Output the (x, y) coordinate of the center of the cell containing the given text.  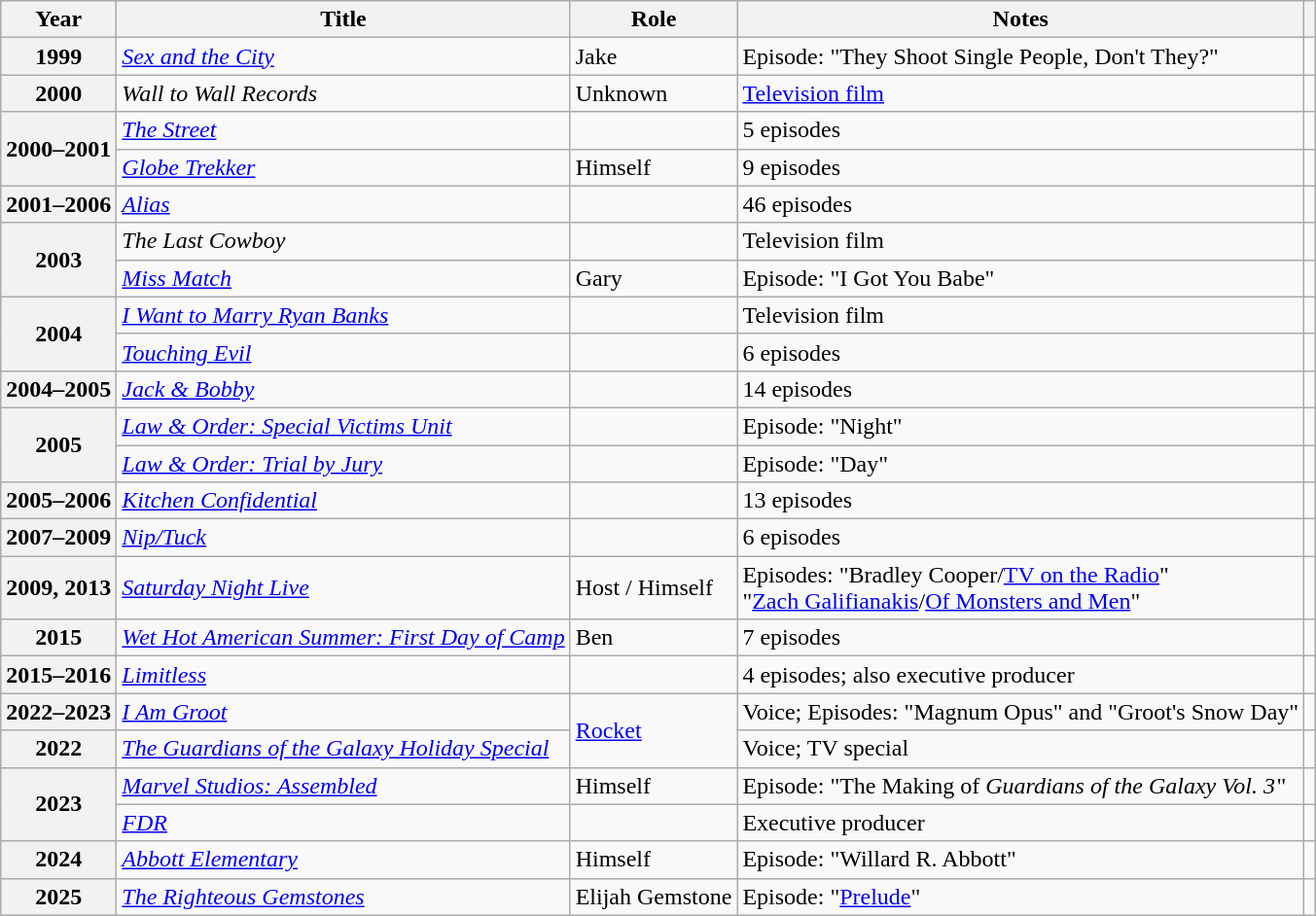
Host / Himself (654, 587)
Saturday Night Live (343, 587)
2005 (58, 444)
Episode: "Willard R. Abbott" (1021, 860)
The Last Cowboy (343, 241)
46 episodes (1021, 204)
I Want to Marry Ryan Banks (343, 315)
1999 (58, 56)
Jake (654, 56)
Episode: "They Shoot Single People, Don't They?" (1021, 56)
Marvel Studios: Assembled (343, 786)
Unknown (654, 93)
Episode: "Night" (1021, 426)
Title (343, 19)
2005–2006 (58, 501)
The Street (343, 130)
Sex and the City (343, 56)
Role (654, 19)
Jack & Bobby (343, 389)
2022–2023 (58, 712)
2015–2016 (58, 675)
2004 (58, 334)
Episode: "Day" (1021, 464)
13 episodes (1021, 501)
Law & Order: Special Victims Unit (343, 426)
FDR (343, 823)
14 episodes (1021, 389)
9 episodes (1021, 167)
Voice; TV special (1021, 749)
I Am Groot (343, 712)
Nip/Tuck (343, 538)
Gary (654, 278)
The Righteous Gemstones (343, 897)
2001–2006 (58, 204)
Elijah Gemstone (654, 897)
2000 (58, 93)
Notes (1021, 19)
Wall to Wall Records (343, 93)
Episode: "The Making of Guardians of the Galaxy Vol. 3 " (1021, 786)
Episodes: "Bradley Cooper/TV on the Radio""Zach Galifianakis/Of Monsters and Men" (1021, 587)
Executive producer (1021, 823)
Alias (343, 204)
Law & Order: Trial by Jury (343, 464)
7 episodes (1021, 638)
Touching Evil (343, 352)
2000–2001 (58, 149)
Abbott Elementary (343, 860)
2022 (58, 749)
2007–2009 (58, 538)
2003 (58, 260)
Kitchen Confidential (343, 501)
4 episodes; also executive producer (1021, 675)
2004–2005 (58, 389)
Year (58, 19)
2023 (58, 804)
Episode: "I Got You Babe" (1021, 278)
Episode: "Prelude" (1021, 897)
5 episodes (1021, 130)
Miss Match (343, 278)
The Guardians of the Galaxy Holiday Special (343, 749)
Wet Hot American Summer: First Day of Camp (343, 638)
2009, 2013 (58, 587)
Limitless (343, 675)
2025 (58, 897)
Globe Trekker (343, 167)
Rocket (654, 730)
Voice; Episodes: "Magnum Opus" and "Groot's Snow Day" (1021, 712)
2015 (58, 638)
Ben (654, 638)
2024 (58, 860)
